Extract the [x, y] coordinate from the center of the cell holding the provided text.  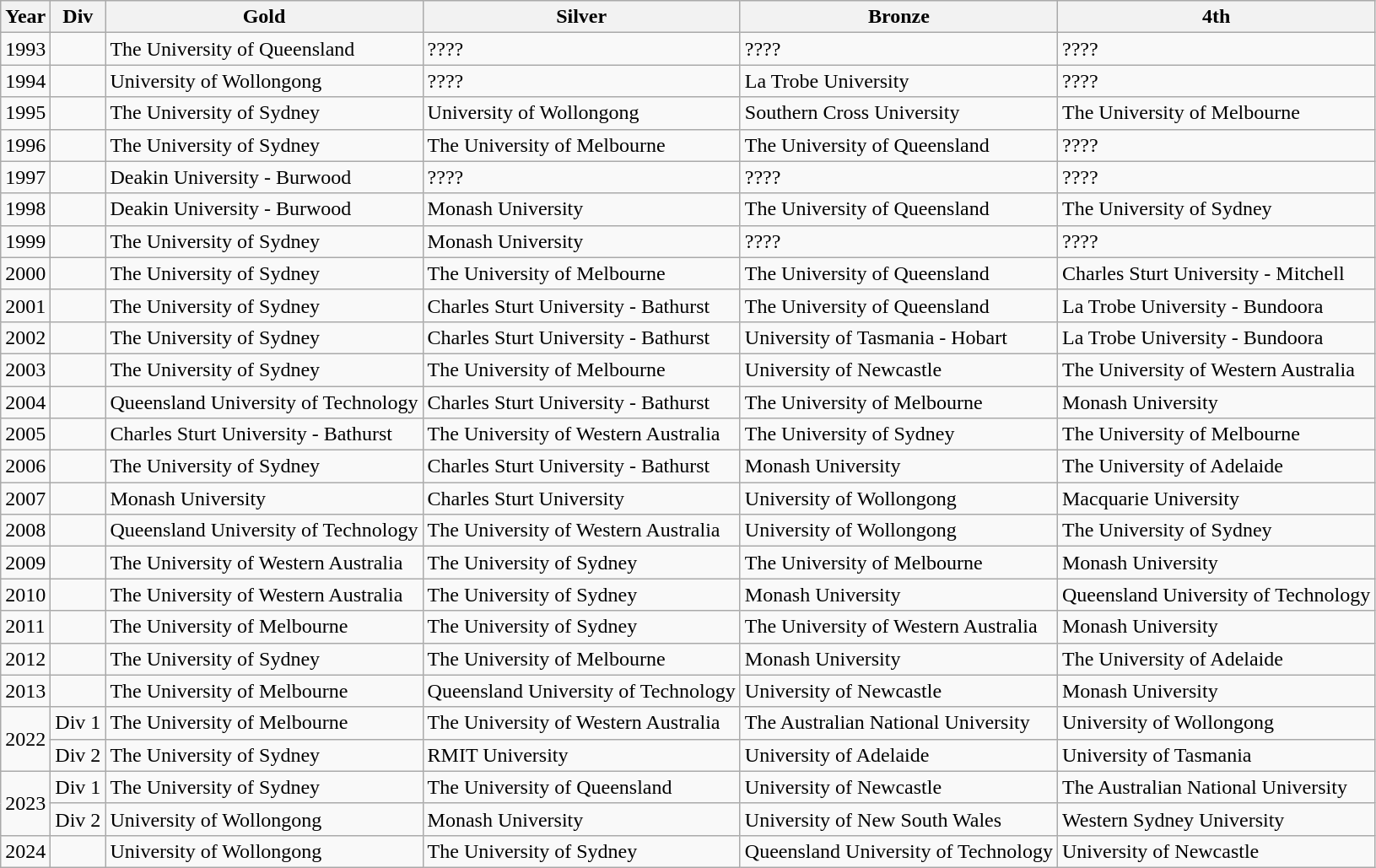
1996 [25, 145]
2008 [25, 531]
1999 [25, 241]
2023 [25, 803]
Bronze [898, 17]
Southern Cross University [898, 113]
1997 [25, 177]
Div [78, 17]
1994 [25, 81]
2003 [25, 369]
2002 [25, 337]
University of Tasmania [1216, 755]
4th [1216, 17]
1995 [25, 113]
2001 [25, 305]
RMIT University [581, 755]
2024 [25, 851]
Charles Sturt University - Mitchell [1216, 273]
Gold [264, 17]
2013 [25, 691]
2006 [25, 466]
1993 [25, 49]
La Trobe University [898, 81]
2010 [25, 595]
2004 [25, 402]
University of Tasmania - Hobart [898, 337]
2005 [25, 434]
2022 [25, 739]
Western Sydney University [1216, 819]
2012 [25, 659]
2011 [25, 627]
1998 [25, 209]
University of Adelaide [898, 755]
2000 [25, 273]
Year [25, 17]
2007 [25, 499]
2009 [25, 563]
Macquarie University [1216, 499]
Charles Sturt University [581, 499]
University of New South Wales [898, 819]
Silver [581, 17]
